Pinpoint the cell where the given text exists, returning its (x, y) midpoint coordinate. 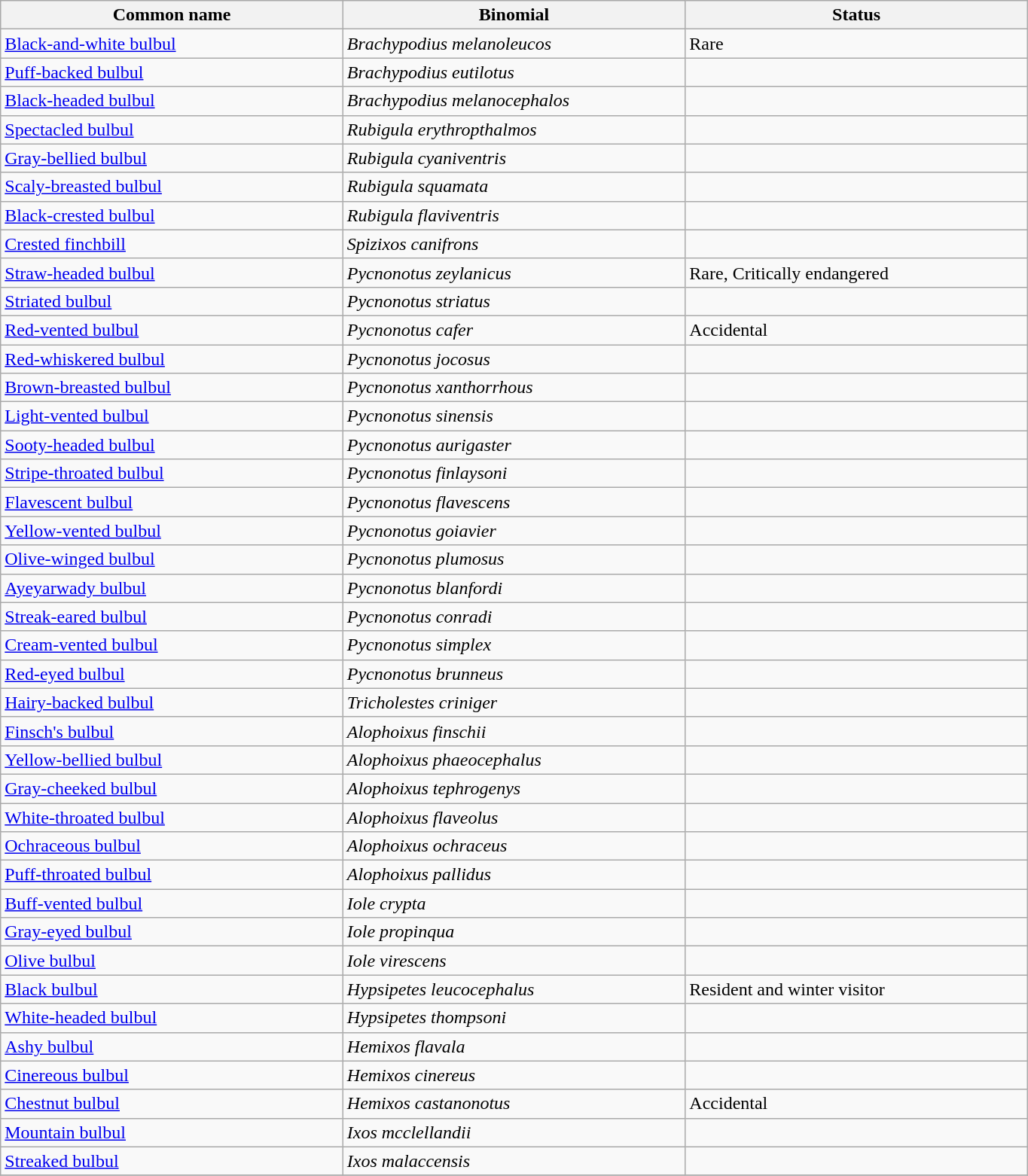
Hypsipetes thompsoni (514, 1018)
Buff-vented bulbul (172, 903)
Pycnonotus xanthorrhous (514, 388)
Spizixos canifrons (514, 244)
Red-whiskered bulbul (172, 359)
Hemixos flavala (514, 1047)
Olive-winged bulbul (172, 559)
Red-vented bulbul (172, 330)
Gray-bellied bulbul (172, 158)
Streaked bulbul (172, 1161)
Brown-breasted bulbul (172, 388)
Finsch's bulbul (172, 731)
Rubigula squamata (514, 187)
Straw-headed bulbul (172, 273)
Rubigula erythropthalmos (514, 129)
Pycnonotus cafer (514, 330)
Pycnonotus striatus (514, 301)
Cream-vented bulbul (172, 645)
Mountain bulbul (172, 1132)
Yellow-bellied bulbul (172, 760)
Chestnut bulbul (172, 1104)
Resident and winter visitor (857, 989)
Brachypodius eutilotus (514, 72)
Stripe-throated bulbul (172, 474)
Black-crested bulbul (172, 215)
Striated bulbul (172, 301)
Ashy bulbul (172, 1047)
Hypsipetes leucocephalus (514, 989)
Rubigula cyaniventris (514, 158)
Alophoixus finschii (514, 731)
Ayeyarwady bulbul (172, 588)
Pycnonotus plumosus (514, 559)
Red-eyed bulbul (172, 674)
Hemixos cinereus (514, 1075)
Alophoixus pallidus (514, 875)
Rare (857, 44)
Rare, Critically endangered (857, 273)
Iole crypta (514, 903)
Puff-throated bulbul (172, 875)
Crested finchbill (172, 244)
Pycnonotus simplex (514, 645)
Alophoixus ochraceus (514, 846)
Ixos mcclellandii (514, 1132)
Cinereous bulbul (172, 1075)
Flavescent bulbul (172, 502)
Gray-eyed bulbul (172, 932)
Alophoixus phaeocephalus (514, 760)
Brachypodius melanocephalos (514, 101)
White-headed bulbul (172, 1018)
Black-headed bulbul (172, 101)
Black bulbul (172, 989)
Olive bulbul (172, 961)
Pycnonotus jocosus (514, 359)
Pycnonotus conradi (514, 617)
Iole virescens (514, 961)
Brachypodius melanoleucos (514, 44)
Pycnonotus blanfordi (514, 588)
White-throated bulbul (172, 817)
Pycnonotus flavescens (514, 502)
Sooty-headed bulbul (172, 445)
Gray-cheeked bulbul (172, 788)
Scaly-breasted bulbul (172, 187)
Hairy-backed bulbul (172, 702)
Black-and-white bulbul (172, 44)
Pycnonotus aurigaster (514, 445)
Pycnonotus finlaysoni (514, 474)
Pycnonotus brunneus (514, 674)
Tricholestes criniger (514, 702)
Streak-eared bulbul (172, 617)
Spectacled bulbul (172, 129)
Rubigula flaviventris (514, 215)
Alophoixus flaveolus (514, 817)
Pycnonotus sinensis (514, 416)
Pycnonotus goiavier (514, 531)
Status (857, 15)
Iole propinqua (514, 932)
Binomial (514, 15)
Puff-backed bulbul (172, 72)
Yellow-vented bulbul (172, 531)
Hemixos castanonotus (514, 1104)
Ixos malaccensis (514, 1161)
Pycnonotus zeylanicus (514, 273)
Light-vented bulbul (172, 416)
Common name (172, 15)
Alophoixus tephrogenys (514, 788)
Ochraceous bulbul (172, 846)
